Output the (x, y) coordinate of the center of the cell containing the given text.  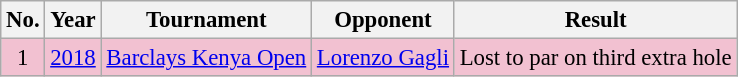
Result (596, 20)
Opponent (384, 20)
Lorenzo Gagli (384, 58)
Year (73, 20)
2018 (73, 58)
1 (23, 58)
Tournament (206, 20)
Barclays Kenya Open (206, 58)
No. (23, 20)
Lost to par on third extra hole (596, 58)
